Capture the cell that displays the provided text and extract its (X, Y) central coordinate. 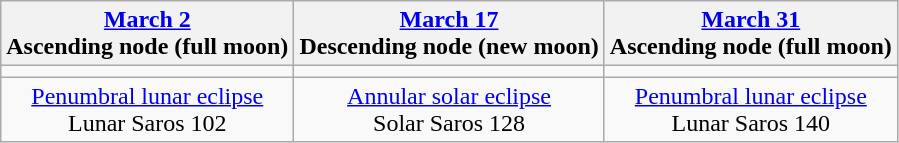
Annular solar eclipseSolar Saros 128 (449, 110)
March 17Descending node (new moon) (449, 34)
Penumbral lunar eclipseLunar Saros 102 (148, 110)
March 2Ascending node (full moon) (148, 34)
March 31Ascending node (full moon) (750, 34)
Penumbral lunar eclipseLunar Saros 140 (750, 110)
